For the text-containing cell, return its midpoint in (x, y) coordinate format. 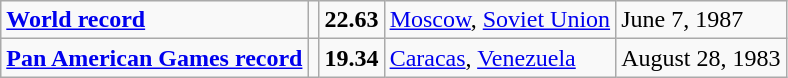
August 28, 1983 (701, 58)
World record (154, 20)
June 7, 1987 (701, 20)
22.63 (352, 20)
Moscow, Soviet Union (500, 20)
Caracas, Venezuela (500, 58)
19.34 (352, 58)
Pan American Games record (154, 58)
